For the text-containing cell, return its midpoint in [X, Y] coordinate format. 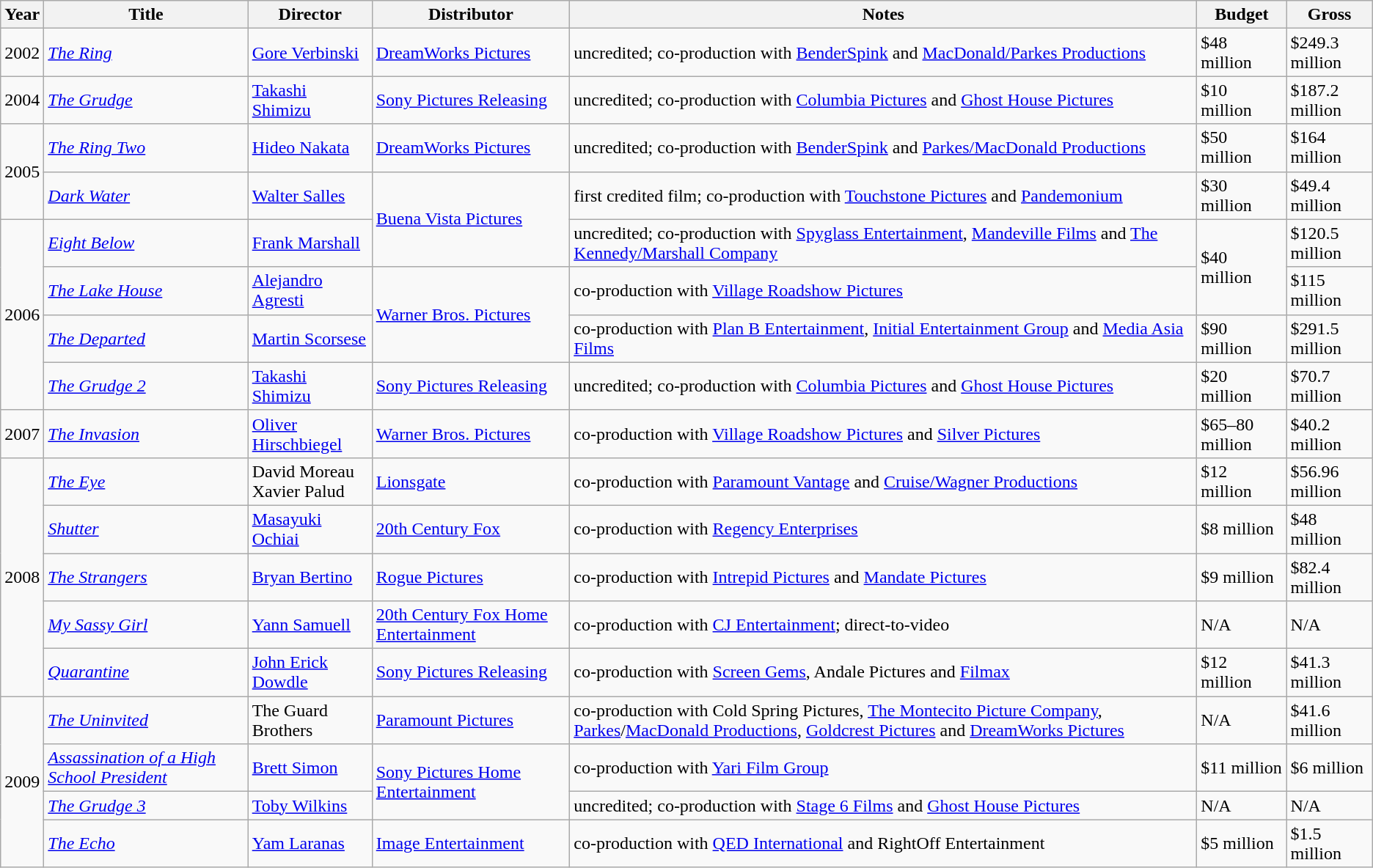
The Eye [146, 481]
$40.2 million [1329, 434]
$120.5 million [1329, 243]
Quarantine [146, 673]
The Ring Two [146, 148]
$115 million [1329, 290]
$56.96 million [1329, 481]
Bryan Bertino [310, 576]
uncredited; co-production with BenderSpink and Parkes/MacDonald Productions [883, 148]
Director [310, 15]
co-production with Intrepid Pictures and Mandate Pictures [883, 576]
Eight Below [146, 243]
Oliver Hirschbiegel [310, 434]
Hideo Nakata [310, 148]
The Guard Brothers [310, 720]
co-production with Village Roadshow Pictures [883, 290]
$10 million [1242, 100]
$6 million [1329, 768]
David MoreauXavier Palud [310, 481]
$187.2 million [1329, 100]
co-production with CJ Entertainment; direct-to-video [883, 625]
uncredited; co-production with BenderSpink and MacDonald/Parkes Productions [883, 53]
The Departed [146, 339]
co-production with Plan B Entertainment, Initial Entertainment Group and Media Asia Films [883, 339]
Toby Wilkins [310, 806]
John Erick Dowdle [310, 673]
The Lake House [146, 290]
The Invasion [146, 434]
Dark Water [146, 195]
Lionsgate [471, 481]
co-production with Cold Spring Pictures, The Montecito Picture Company, Parkes/MacDonald Productions, Goldcrest Pictures and DreamWorks Pictures [883, 720]
$40 million [1242, 267]
$41.3 million [1329, 673]
co-production with QED International and RightOff Entertainment [883, 843]
co-production with Village Roadshow Pictures and Silver Pictures [883, 434]
uncredited; co-production with Spyglass Entertainment, Mandeville Films and The Kennedy/Marshall Company [883, 243]
2006 [22, 315]
$164 million [1329, 148]
$8 million [1242, 529]
Title [146, 15]
The Strangers [146, 576]
My Sassy Girl [146, 625]
Frank Marshall [310, 243]
first credited film; co-production with Touchstone Pictures and Pandemonium [883, 195]
Distributor [471, 15]
Masayuki Ochiai [310, 529]
The Echo [146, 843]
Brett Simon [310, 768]
Walter Salles [310, 195]
Shutter [146, 529]
co-production with Regency Enterprises [883, 529]
$11 million [1242, 768]
$41.6 million [1329, 720]
Alejandro Agresti [310, 290]
The Grudge 3 [146, 806]
$82.4 million [1329, 576]
20th Century Fox [471, 529]
$70.7 million [1329, 386]
The Uninvited [146, 720]
Yam Laranas [310, 843]
co-production with Yari Film Group [883, 768]
20th Century Fox Home Entertainment [471, 625]
Assassination of a High School President [146, 768]
co-production with Paramount Vantage and Cruise/Wagner Productions [883, 481]
Gore Verbinski [310, 53]
2002 [22, 53]
Yann Samuell [310, 625]
Buena Vista Pictures [471, 219]
Rogue Pictures [471, 576]
$90 million [1242, 339]
$1.5 million [1329, 843]
Notes [883, 15]
$65–80 million [1242, 434]
Paramount Pictures [471, 720]
uncredited; co-production with Stage 6 Films and Ghost House Pictures [883, 806]
$20 million [1242, 386]
2005 [22, 172]
2008 [22, 576]
co-production with Screen Gems, Andale Pictures and Filmax [883, 673]
Sony Pictures Home Entertainment [471, 781]
$49.4 million [1329, 195]
$249.3 million [1329, 53]
Year [22, 15]
The Grudge [146, 100]
2004 [22, 100]
Martin Scorsese [310, 339]
Image Entertainment [471, 843]
2009 [22, 781]
2007 [22, 434]
$50 million [1242, 148]
$5 million [1242, 843]
$291.5 million [1329, 339]
The Ring [146, 53]
Gross [1329, 15]
The Grudge 2 [146, 386]
$30 million [1242, 195]
$9 million [1242, 576]
Budget [1242, 15]
